For the text-containing cell, return its midpoint in [x, y] coordinate format. 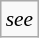
see [20, 19]
